Output the (X, Y) coordinate of the center of the cell containing the given text.  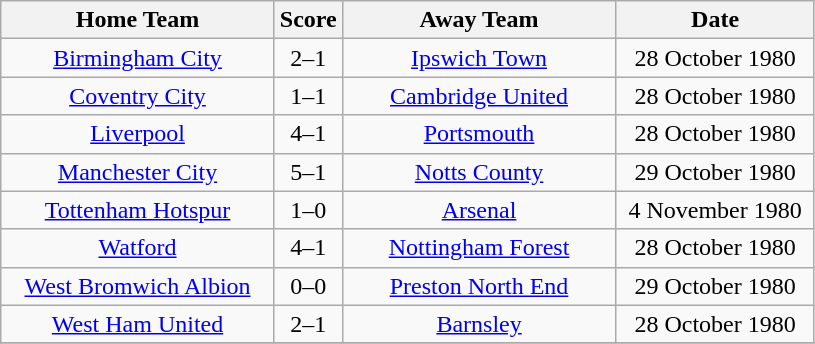
West Ham United (138, 324)
Arsenal (479, 210)
Tottenham Hotspur (138, 210)
Barnsley (479, 324)
5–1 (308, 172)
Watford (138, 248)
1–0 (308, 210)
Portsmouth (479, 134)
Coventry City (138, 96)
Manchester City (138, 172)
Notts County (479, 172)
Away Team (479, 20)
Birmingham City (138, 58)
Liverpool (138, 134)
Cambridge United (479, 96)
Score (308, 20)
Preston North End (479, 286)
Home Team (138, 20)
Ipswich Town (479, 58)
Date (716, 20)
Nottingham Forest (479, 248)
0–0 (308, 286)
4 November 1980 (716, 210)
West Bromwich Albion (138, 286)
1–1 (308, 96)
